Return the (X, Y) coordinate for the center point of the cell that contains the specified text.  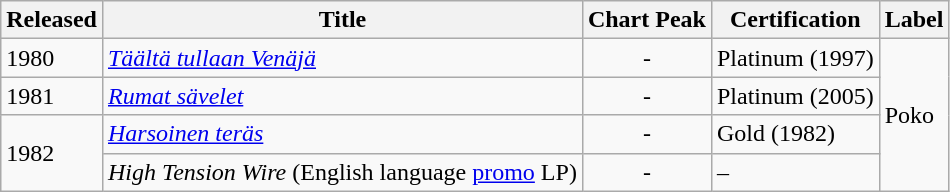
1982 (52, 153)
Platinum (2005) (795, 96)
Platinum (1997) (795, 58)
Poko (914, 115)
Gold (1982) (795, 134)
– (795, 172)
1981 (52, 96)
Released (52, 20)
Rumat sävelet (342, 96)
High Tension Wire (English language promo LP) (342, 172)
Certification (795, 20)
Title (342, 20)
Chart Peak (646, 20)
Label (914, 20)
Harsoinen teräs (342, 134)
Täältä tullaan Venäjä (342, 58)
1980 (52, 58)
